Scan for the cell matching the given text and deliver its [X, Y] coordinate at center. 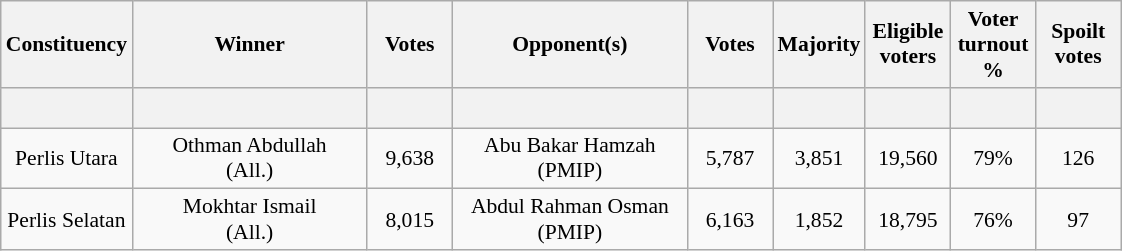
5,787 [730, 158]
Abdul Rahman Osman(PMIP) [570, 220]
126 [1078, 158]
97 [1078, 220]
1,852 [820, 220]
79% [992, 158]
Eligible voters [908, 44]
Mokhtar Ismail(All.) [250, 220]
Othman Abdullah(All.) [250, 158]
18,795 [908, 220]
19,560 [908, 158]
Majority [820, 44]
Spoilt votes [1078, 44]
Voter turnout % [992, 44]
Opponent(s) [570, 44]
3,851 [820, 158]
8,015 [410, 220]
76% [992, 220]
9,638 [410, 158]
Perlis Utara [66, 158]
Winner [250, 44]
Abu Bakar Hamzah(PMIP) [570, 158]
Constituency [66, 44]
6,163 [730, 220]
Perlis Selatan [66, 220]
